Capture the cell that displays the provided text and extract its [x, y] central coordinate. 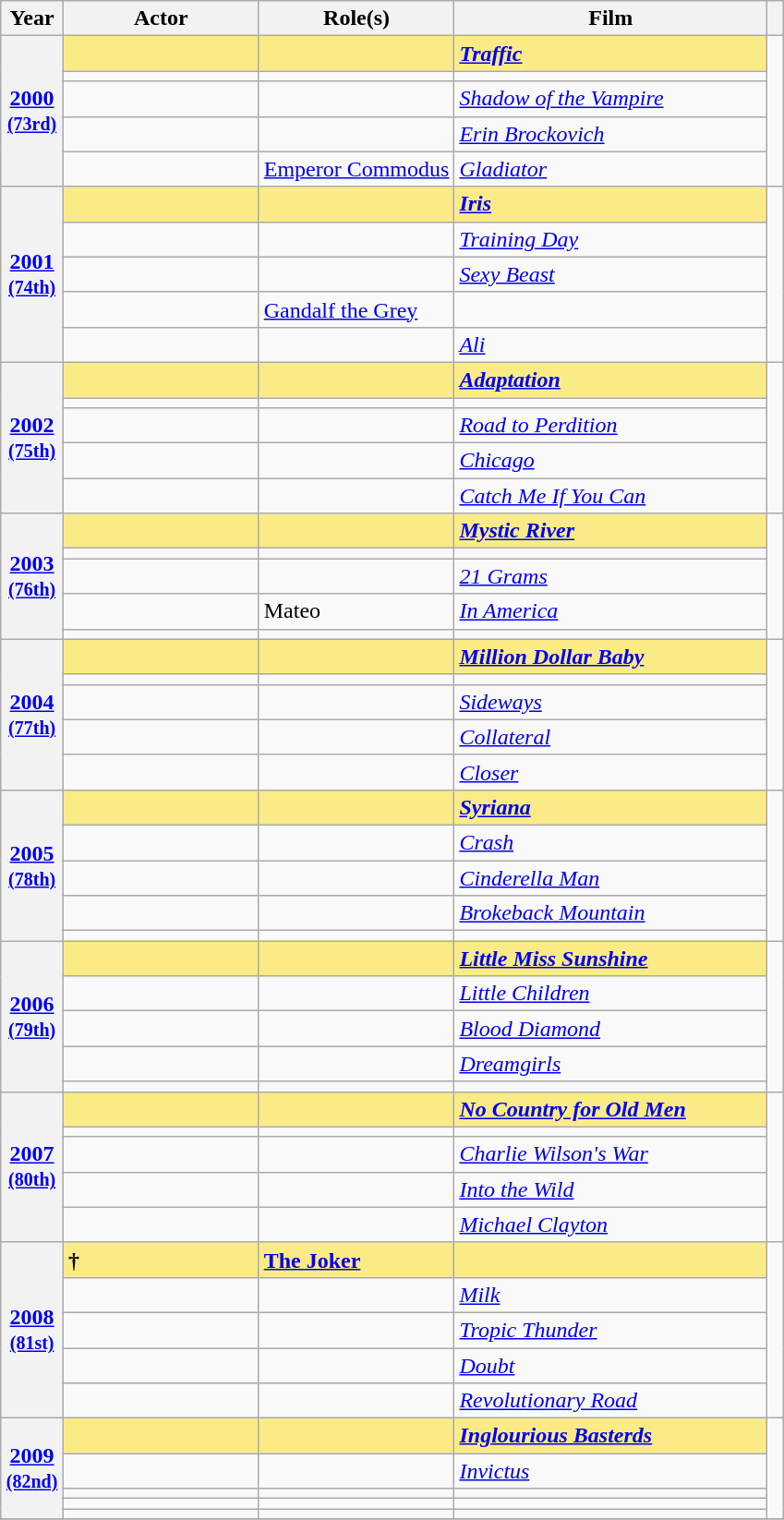
2005 (78th) [32, 864]
Gandalf the Grey [356, 309]
Brokeback Mountain [611, 913]
2002 (75th) [32, 438]
Gladiator [611, 169]
† [161, 1260]
Sexy Beast [611, 274]
Inglourious Basterds [611, 1436]
Traffic [611, 54]
Crash [611, 842]
Film [611, 18]
Collateral [611, 737]
Michael Clayton [611, 1224]
Ali [611, 344]
2003 (76th) [32, 576]
Mystic River [611, 531]
Into the Wild [611, 1189]
Chicago [611, 461]
2004 (77th) [32, 715]
Invictus [611, 1471]
Mateo [356, 611]
Little Children [611, 994]
Adaptation [611, 380]
Role(s) [356, 18]
Tropic Thunder [611, 1330]
Syriana [611, 807]
Sideways [611, 702]
Erin Brockovich [611, 134]
The Joker [356, 1260]
Million Dollar Baby [611, 657]
Blood Diamond [611, 1029]
2001 (74th) [32, 274]
21 Grams [611, 576]
Catch Me If You Can [611, 496]
No Country for Old Men [611, 1109]
Shadow of the Vampire [611, 99]
Doubt [611, 1366]
Iris [611, 204]
Actor [161, 18]
Training Day [611, 239]
Dreamgirls [611, 1064]
2009(82nd) [32, 1468]
2008 (81st) [32, 1330]
2000 (73rd) [32, 111]
Cinderella Man [611, 878]
Emperor Commodus [356, 169]
2006 (79th) [32, 1016]
Charlie Wilson's War [611, 1154]
Milk [611, 1295]
Year [32, 18]
Road to Perdition [611, 426]
In America [611, 611]
Closer [611, 772]
Little Miss Sunshine [611, 959]
Revolutionary Road [611, 1401]
2007 (80th) [32, 1167]
